Pinpoint the cell where the given text exists, returning its (X, Y) midpoint coordinate. 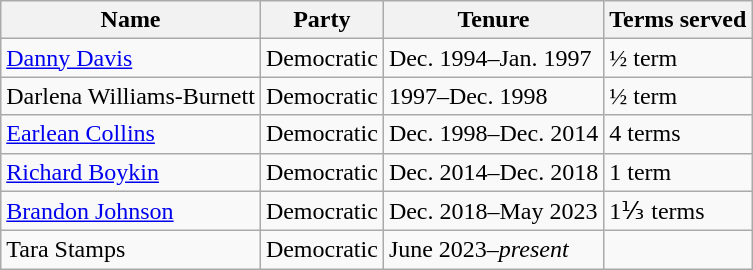
1997–Dec. 1998 (493, 96)
Name (131, 20)
June 2023–present (493, 250)
Dec. 2014–Dec. 2018 (493, 172)
Brandon Johnson (131, 211)
Terms served (678, 20)
Earlean Collins (131, 134)
4 terms (678, 134)
Tara Stamps (131, 250)
Darlena Williams-Burnett (131, 96)
1 term (678, 172)
Richard Boykin (131, 172)
1⅓ terms (678, 211)
Danny Davis (131, 58)
Dec. 1998–Dec. 2014 (493, 134)
Dec. 1994–Jan. 1997 (493, 58)
Party (322, 20)
Dec. 2018–May 2023 (493, 211)
Tenure (493, 20)
